Capture the cell that displays the provided text and extract its (X, Y) central coordinate. 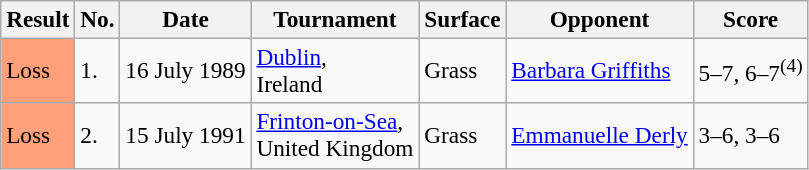
No. (98, 19)
2. (98, 136)
Result (38, 19)
15 July 1991 (186, 136)
Opponent (600, 19)
Tournament (335, 19)
3–6, 3–6 (750, 136)
1. (98, 70)
Surface (462, 19)
16 July 1989 (186, 70)
Barbara Griffiths (600, 70)
Dublin, Ireland (335, 70)
5–7, 6–7(4) (750, 70)
Date (186, 19)
Frinton-on-Sea, United Kingdom (335, 136)
Score (750, 19)
Emmanuelle Derly (600, 136)
